Provide the (x, y) coordinate of the cell's center where the given text is located.  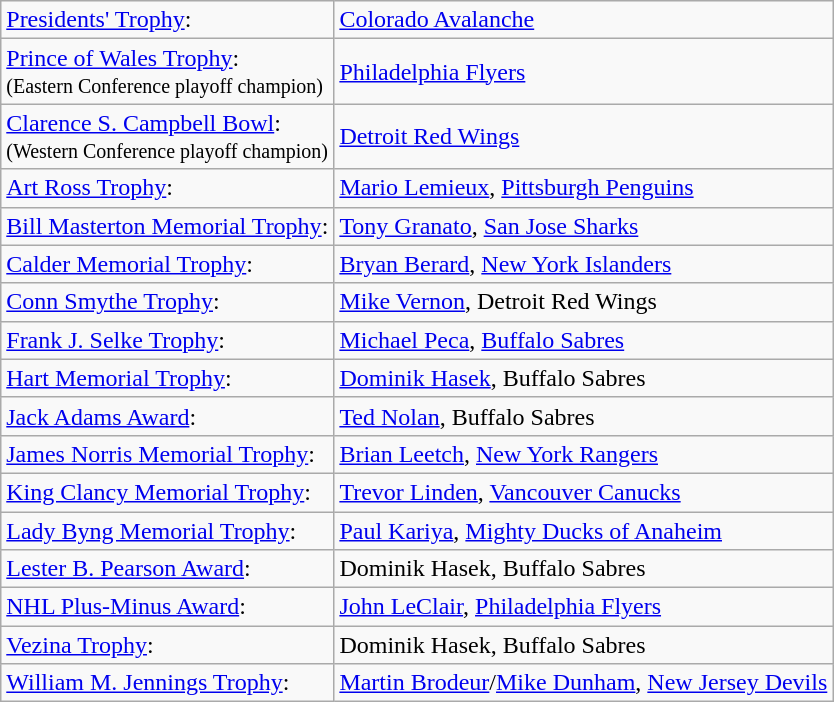
Brian Leetch, New York Rangers (584, 454)
Bill Masterton Memorial Trophy: (168, 226)
Martin Brodeur/Mike Dunham, New Jersey Devils (584, 683)
Presidents' Trophy: (168, 20)
Jack Adams Award: (168, 416)
Bryan Berard, New York Islanders (584, 264)
NHL Plus-Minus Award: (168, 607)
Vezina Trophy: (168, 645)
Hart Memorial Trophy: (168, 378)
Conn Smythe Trophy: (168, 302)
Clarence S. Campbell Bowl: (Western Conference playoff champion) (168, 136)
Frank J. Selke Trophy: (168, 340)
Ted Nolan, Buffalo Sabres (584, 416)
Lester B. Pearson Award: (168, 569)
Colorado Avalanche (584, 20)
William M. Jennings Trophy: (168, 683)
Mario Lemieux, Pittsburgh Penguins (584, 188)
John LeClair, Philadelphia Flyers (584, 607)
Detroit Red Wings (584, 136)
Philadelphia Flyers (584, 72)
King Clancy Memorial Trophy: (168, 492)
Trevor Linden, Vancouver Canucks (584, 492)
Lady Byng Memorial Trophy: (168, 531)
Paul Kariya, Mighty Ducks of Anaheim (584, 531)
Calder Memorial Trophy: (168, 264)
Art Ross Trophy: (168, 188)
Mike Vernon, Detroit Red Wings (584, 302)
Michael Peca, Buffalo Sabres (584, 340)
James Norris Memorial Trophy: (168, 454)
Tony Granato, San Jose Sharks (584, 226)
Prince of Wales Trophy: (Eastern Conference playoff champion) (168, 72)
